Capture the cell that displays the provided text and extract its (X, Y) central coordinate. 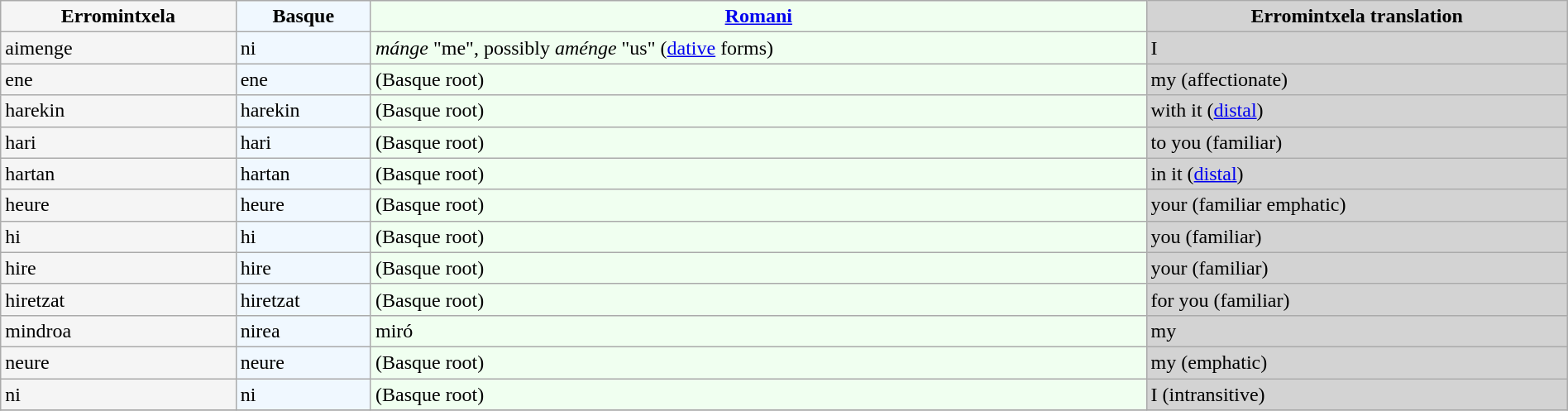
to you (familiar) (1356, 142)
I (intransitive) (1356, 394)
Erromintxela (118, 17)
mindroa (118, 331)
you (familiar) (1356, 237)
Basque (303, 17)
my (affectionate) (1356, 79)
with it (distal) (1356, 111)
my (1356, 331)
I (1356, 48)
Erromintxela translation (1356, 17)
my (emphatic) (1356, 362)
your (familiar emphatic) (1356, 205)
miró (758, 331)
for you (familiar) (1356, 299)
your (familiar) (1356, 268)
nirea (303, 331)
in it (distal) (1356, 174)
mánge "me", possibly aménge "us" (dative forms) (758, 48)
aimenge (118, 48)
Romani (758, 17)
